Locate the cell with the specified text and output its [X, Y] center coordinate. 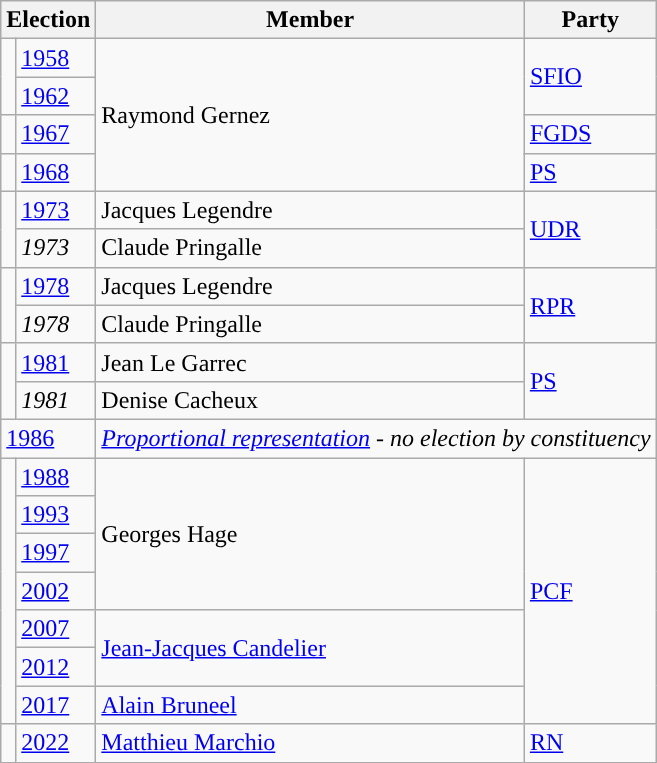
2017 [56, 705]
SFIO [590, 77]
Raymond Gernez [310, 115]
Member [310, 20]
Alain Bruneel [310, 705]
FGDS [590, 134]
RPR [590, 305]
PCF [590, 591]
1958 [56, 58]
Proportional representation - no election by constituency [376, 438]
Jean Le Garrec [310, 362]
1967 [56, 134]
Jean-Jacques Candelier [310, 648]
Party [590, 20]
2007 [56, 629]
2022 [56, 743]
1997 [56, 553]
1962 [56, 96]
Election [48, 20]
1968 [56, 172]
1988 [56, 477]
RN [590, 743]
Denise Cacheux [310, 400]
2012 [56, 667]
Matthieu Marchio [310, 743]
2002 [56, 591]
UDR [590, 229]
1993 [56, 515]
1986 [48, 438]
Georges Hage [310, 534]
